Detect which cell encompasses the target text, then output its [x, y] center coordinate. 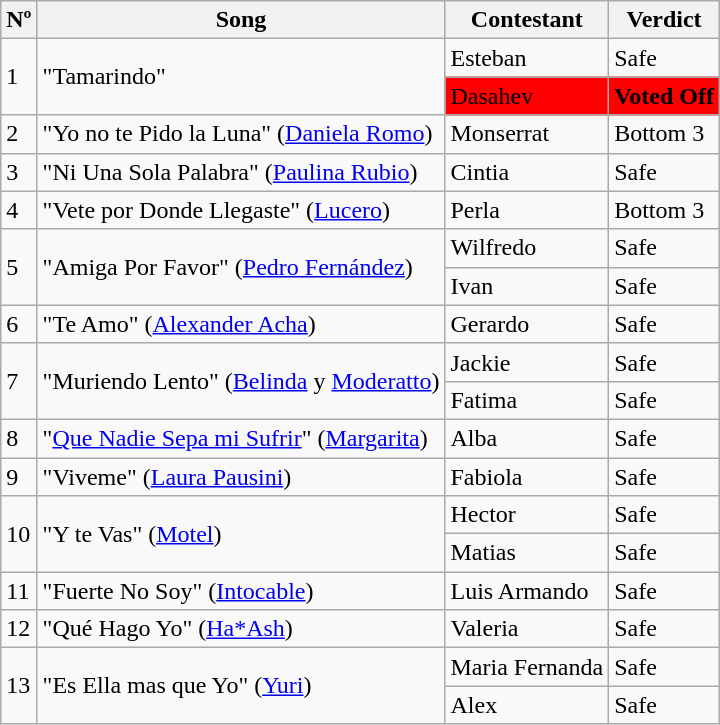
"Vete por Donde Llegaste" (Lucero) [241, 210]
Matias [527, 553]
11 [19, 591]
Valeria [527, 629]
Jackie [527, 362]
9 [19, 477]
"Amiga Por Favor" (Pedro Fernández) [241, 267]
5 [19, 267]
"Te Amo" (Alexander Acha) [241, 324]
Gerardo [527, 324]
"Que Nadie Sepa mi Sufrir" (Margarita) [241, 438]
Maria Fernanda [527, 667]
"Tamarindo" [241, 77]
Verdict [664, 20]
Cintia [527, 172]
Fatima [527, 400]
3 [19, 172]
Alba [527, 438]
Wilfredo [527, 248]
Luis Armando [527, 591]
7 [19, 381]
"Muriendo Lento" (Belinda y Moderatto) [241, 381]
Perla [527, 210]
10 [19, 534]
Dasahev [527, 96]
"Fuerte No Soy" (Intocable) [241, 591]
"Yo no te Pido la Luna" (Daniela Romo) [241, 134]
8 [19, 438]
"Viveme" (Laura Pausini) [241, 477]
13 [19, 686]
"Y te Vas" (Motel) [241, 534]
4 [19, 210]
1 [19, 77]
2 [19, 134]
Ivan [527, 286]
Song [241, 20]
"Ni Una Sola Palabra" (Paulina Rubio) [241, 172]
6 [19, 324]
12 [19, 629]
Monserrat [527, 134]
Hector [527, 515]
"Qué Hago Yo" (Ha*Ash) [241, 629]
Fabiola [527, 477]
Contestant [527, 20]
Esteban [527, 58]
"Es Ella mas que Yo" (Yuri) [241, 686]
Nº [19, 20]
Voted Off [664, 96]
Alex [527, 705]
